Extract the [x, y] coordinate from the center of the cell holding the provided text.  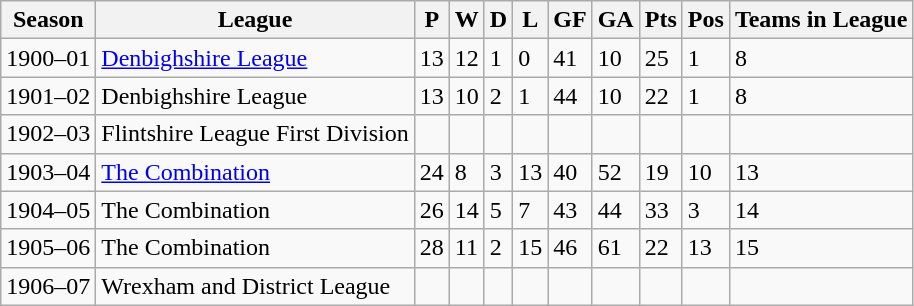
1904–05 [48, 210]
1903–04 [48, 172]
1905–06 [48, 248]
Flintshire League First Division [255, 134]
24 [432, 172]
1901–02 [48, 96]
Wrexham and District League [255, 286]
League [255, 20]
41 [570, 58]
W [466, 20]
43 [570, 210]
5 [498, 210]
26 [432, 210]
19 [660, 172]
Pos [706, 20]
28 [432, 248]
46 [570, 248]
61 [616, 248]
1906–07 [48, 286]
7 [530, 210]
GF [570, 20]
Pts [660, 20]
L [530, 20]
D [498, 20]
52 [616, 172]
11 [466, 248]
GA [616, 20]
Season [48, 20]
12 [466, 58]
Teams in League [821, 20]
0 [530, 58]
25 [660, 58]
P [432, 20]
1900–01 [48, 58]
40 [570, 172]
1902–03 [48, 134]
33 [660, 210]
